Output the (X, Y) coordinate of the center of the cell containing the given text.  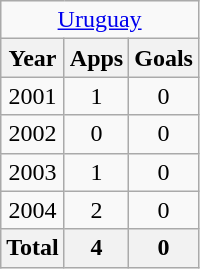
2004 (33, 210)
2 (96, 210)
Uruguay (100, 20)
2001 (33, 96)
Total (33, 248)
Goals (164, 58)
4 (96, 248)
Apps (96, 58)
Year (33, 58)
2002 (33, 134)
2003 (33, 172)
